Extract the (x, y) coordinate from the center of the cell holding the provided text.  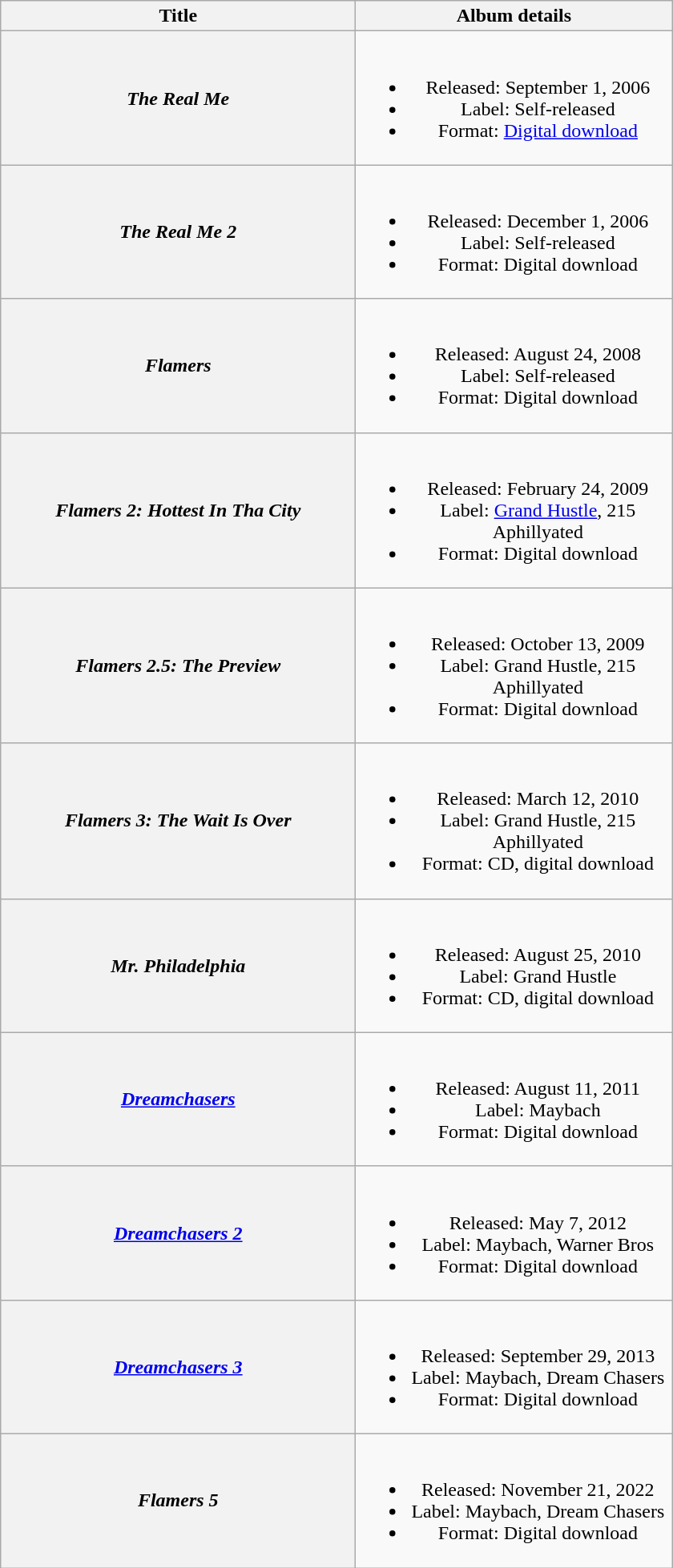
Flamers 2.5: The Preview (178, 665)
Released: February 24, 2009Label: Grand Hustle, 215 AphillyatedFormat: Digital download (514, 510)
Flamers 2: Hottest In Tha City (178, 510)
Released: March 12, 2010Label: Grand Hustle, 215 AphillyatedFormat: CD, digital download (514, 821)
The Real Me 2 (178, 232)
Dreamchasers 2 (178, 1233)
Dreamchasers 3 (178, 1366)
Released: May 7, 2012Label: Maybach, Warner BrosFormat: Digital download (514, 1233)
The Real Me (178, 98)
Released: October 13, 2009Label: Grand Hustle, 215 AphillyatedFormat: Digital download (514, 665)
Flamers 3: The Wait Is Over (178, 821)
Released: December 1, 2006Label: Self-releasedFormat: Digital download (514, 232)
Flamers (178, 365)
Released: August 24, 2008Label: Self-releasedFormat: Digital download (514, 365)
Title (178, 16)
Mr. Philadelphia (178, 966)
Released: November 21, 2022Label: Maybach, Dream ChasersFormat: Digital download (514, 1501)
Flamers 5 (178, 1501)
Dreamchasers (178, 1099)
Released: September 1, 2006Label: Self-releasedFormat: Digital download (514, 98)
Released: August 25, 2010Label: Grand HustleFormat: CD, digital download (514, 966)
Released: August 11, 2011Label: MaybachFormat: Digital download (514, 1099)
Released: September 29, 2013Label: Maybach, Dream ChasersFormat: Digital download (514, 1366)
Album details (514, 16)
